Locate the cell with the specified text and output its (x, y) center coordinate. 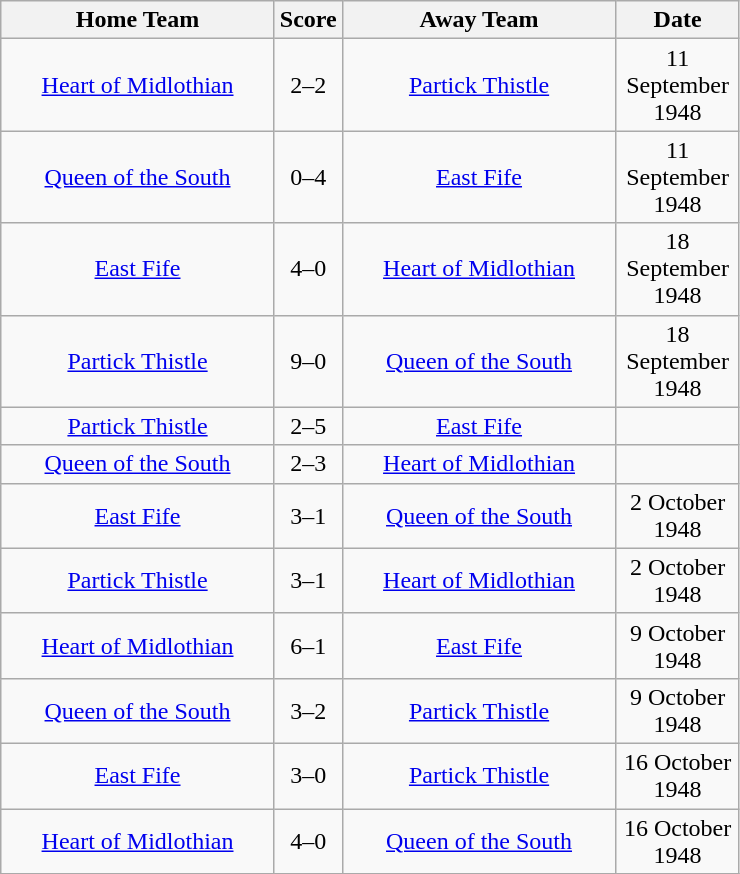
3–0 (308, 776)
9–0 (308, 361)
0–4 (308, 177)
2–3 (308, 464)
Date (678, 20)
6–1 (308, 646)
3–2 (308, 710)
Home Team (138, 20)
Away Team (479, 20)
2–5 (308, 426)
2–2 (308, 85)
Score (308, 20)
